Output the [x, y] coordinate of the center of the cell containing the given text.  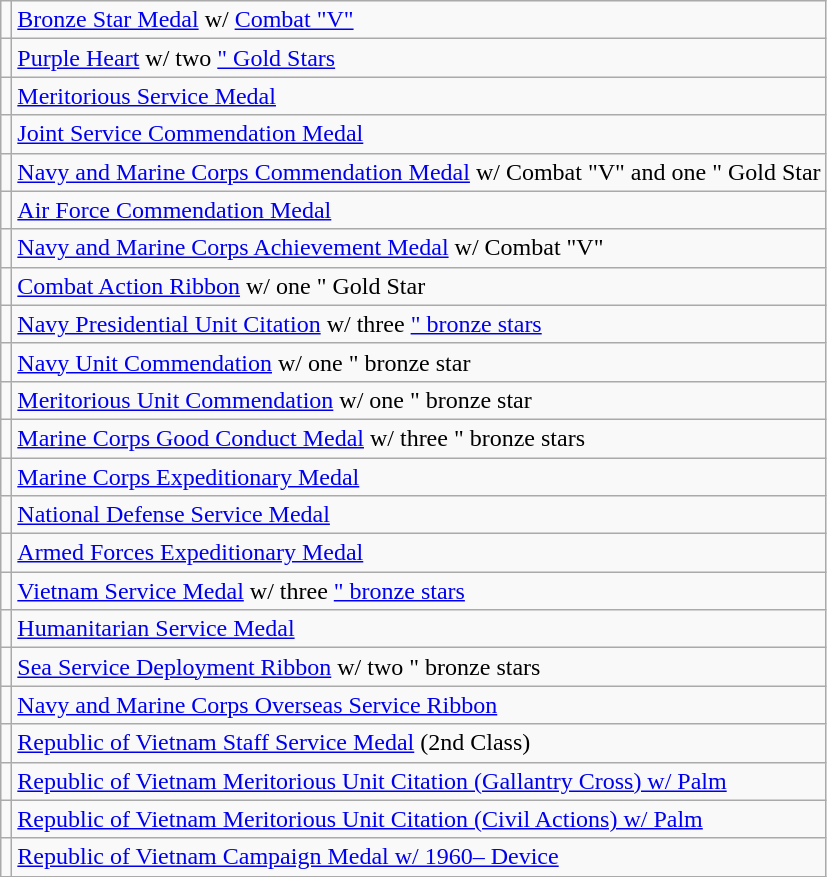
Humanitarian Service Medal [419, 629]
Navy and Marine Corps Commendation Medal w/ Combat "V" and one " Gold Star [419, 172]
Joint Service Commendation Medal [419, 134]
Republic of Vietnam Staff Service Medal (2nd Class) [419, 743]
Meritorious Unit Commendation w/ one " bronze star [419, 400]
Sea Service Deployment Ribbon w/ two " bronze stars [419, 667]
National Defense Service Medal [419, 515]
Combat Action Ribbon w/ one " Gold Star [419, 286]
Republic of Vietnam Meritorious Unit Citation (Gallantry Cross) w/ Palm [419, 781]
Bronze Star Medal w/ Combat "V" [419, 20]
Purple Heart w/ two " Gold Stars [419, 58]
Air Force Commendation Medal [419, 210]
Navy Presidential Unit Citation w/ three " bronze stars [419, 324]
Marine Corps Good Conduct Medal w/ three " bronze stars [419, 438]
Navy and Marine Corps Overseas Service Ribbon [419, 705]
Republic of Vietnam Campaign Medal w/ 1960– Device [419, 857]
Vietnam Service Medal w/ three " bronze stars [419, 591]
Meritorious Service Medal [419, 96]
Republic of Vietnam Meritorious Unit Citation (Civil Actions) w/ Palm [419, 819]
Armed Forces Expeditionary Medal [419, 553]
Marine Corps Expeditionary Medal [419, 477]
Navy Unit Commendation w/ one " bronze star [419, 362]
Navy and Marine Corps Achievement Medal w/ Combat "V" [419, 248]
